For the text-containing cell, return its midpoint in (x, y) coordinate format. 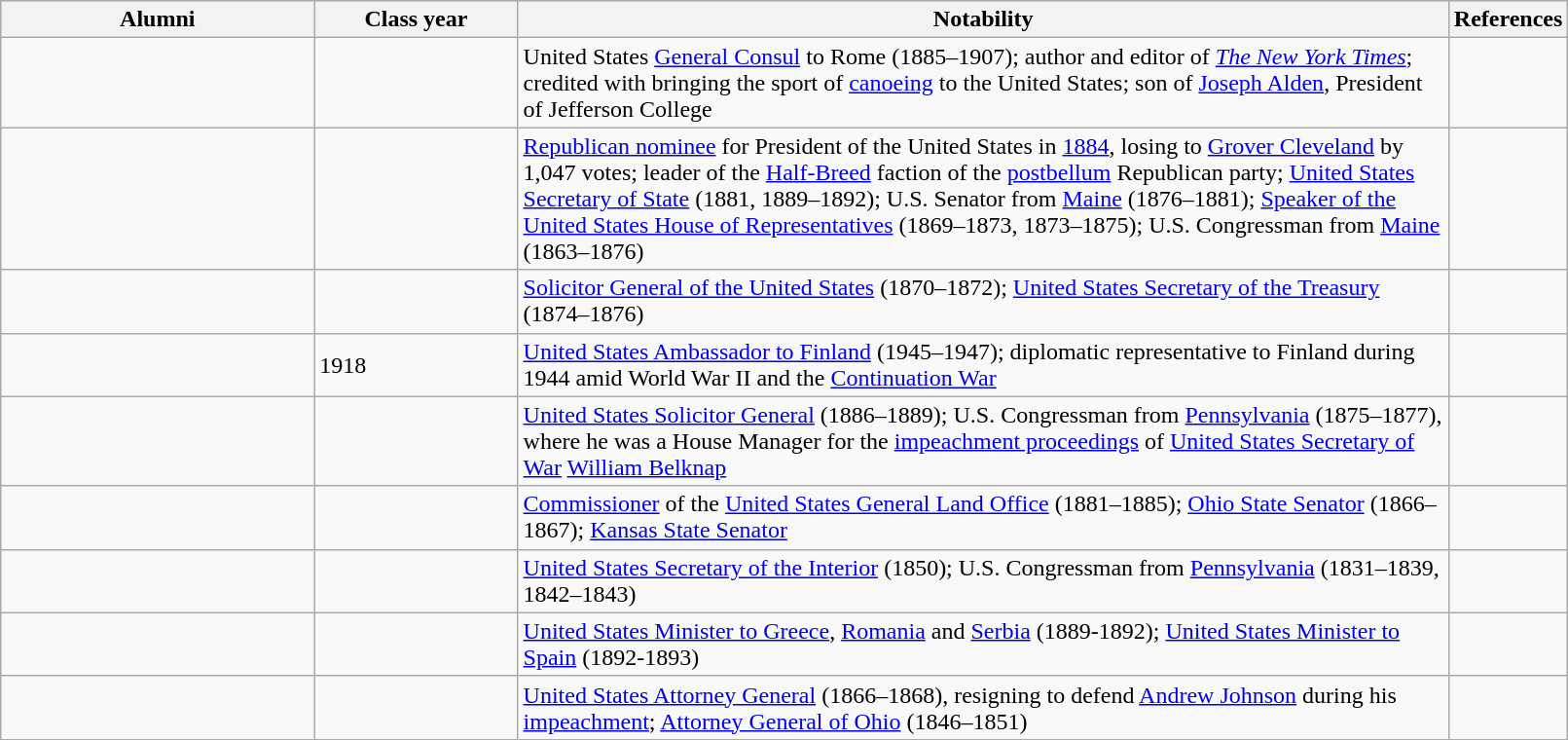
United States Minister to Greece, Romania and Serbia (1889-1892); United States Minister to Spain (1892-1893) (983, 645)
Solicitor General of the United States (1870–1872); United States Secretary of the Treasury (1874–1876) (983, 302)
Commissioner of the United States General Land Office (1881–1885); Ohio State Senator (1866–1867); Kansas State Senator (983, 518)
Notability (983, 19)
United States Attorney General (1866–1868), resigning to defend Andrew Johnson during his impeachment; Attorney General of Ohio (1846–1851) (983, 707)
Alumni (158, 19)
United States Secretary of the Interior (1850); U.S. Congressman from Pennsylvania (1831–1839, 1842–1843) (983, 580)
References (1509, 19)
United States Ambassador to Finland (1945–1947); diplomatic representative to Finland during 1944 amid World War II and the Continuation War (983, 364)
1918 (417, 364)
Class year (417, 19)
